Locate the cell with the specified text and output its [x, y] center coordinate. 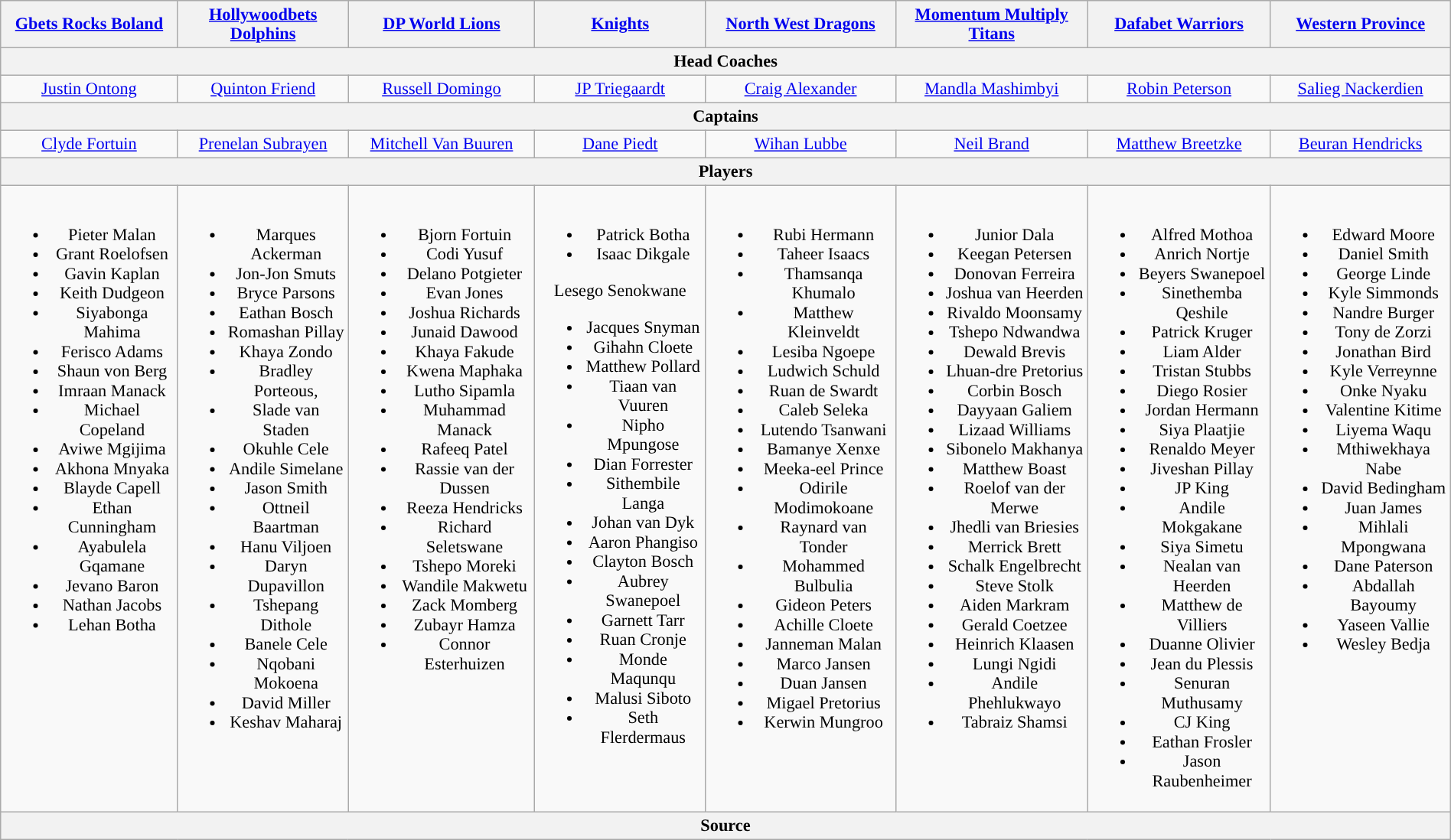
Wihan Lubbe [800, 144]
Knights [620, 24]
Justin Ontong [89, 89]
DP World Lions [442, 24]
Russell Domingo [442, 89]
Clyde Fortuin [89, 144]
Mitchell Van Buuren [442, 144]
Captains [725, 116]
Salieg Nackerdien [1361, 89]
Head Coaches [725, 61]
North West Dragons [800, 24]
Beuran Hendricks [1361, 144]
Quinton Friend [263, 89]
Neil Brand [992, 144]
Prenelan Subrayen [263, 144]
Dafabet Warriors [1179, 24]
JP Triegaardt [620, 89]
Matthew Breetzke [1179, 144]
Western Province [1361, 24]
Robin Peterson [1179, 89]
Momentum Multiply Titans [992, 24]
Mandla Mashimbyi [992, 89]
Gbets Rocks Boland [89, 24]
Craig Alexander [800, 89]
Hollywoodbets Dolphins [263, 24]
Dane Piedt [620, 144]
Source [725, 826]
Players [725, 171]
